Pinpoint the cell where the given text exists, returning its (X, Y) midpoint coordinate. 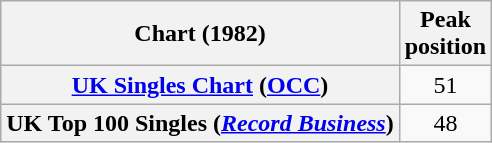
Peakposition (445, 34)
UK Top 100 Singles (Record Business) (200, 123)
Chart (1982) (200, 34)
48 (445, 123)
UK Singles Chart (OCC) (200, 85)
51 (445, 85)
